For the text-containing cell, return its midpoint in [X, Y] coordinate format. 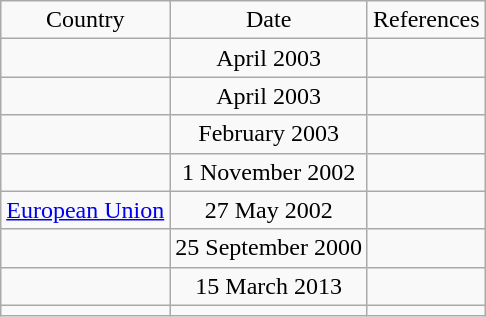
27 May 2002 [269, 210]
European Union [86, 210]
25 September 2000 [269, 248]
February 2003 [269, 134]
Country [86, 20]
15 March 2013 [269, 286]
References [426, 20]
1 November 2002 [269, 172]
Date [269, 20]
